From the cell containing the given text, extract its center point as (x, y) coordinate. 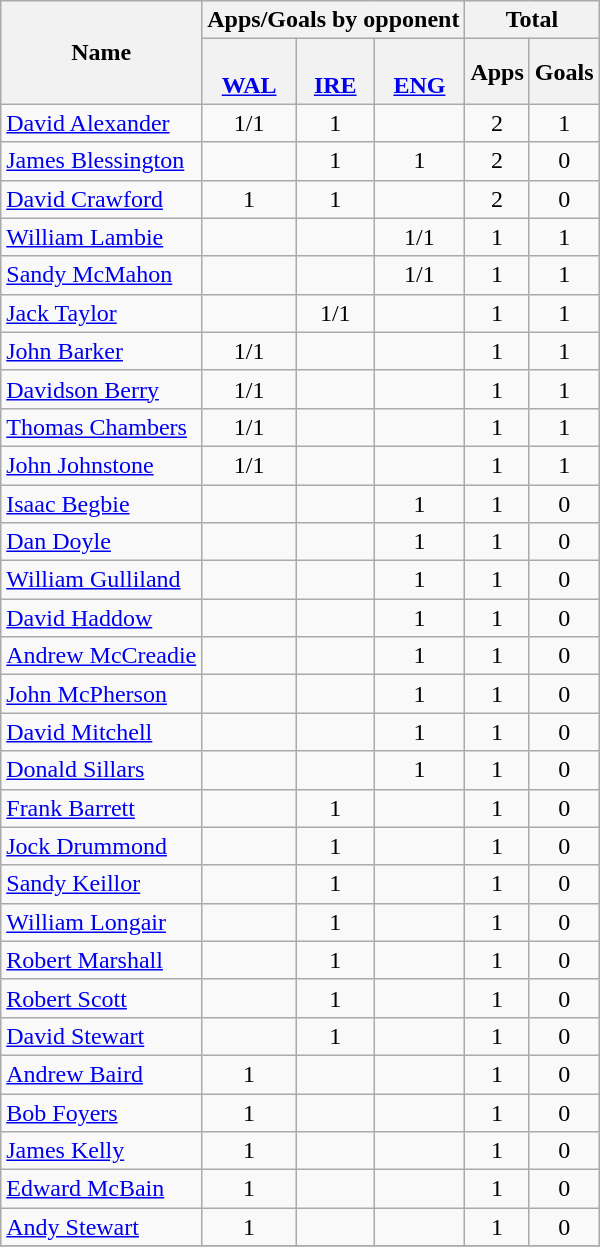
Davidson Berry (102, 389)
Andrew Baird (102, 1074)
Apps (497, 72)
Goals (564, 72)
Jack Taylor (102, 313)
Edward McBain (102, 1189)
Andrew McCreadie (102, 656)
James Blessington (102, 161)
David Haddow (102, 618)
Sandy McMahon (102, 275)
Andy Stewart (102, 1227)
James Kelly (102, 1151)
David Crawford (102, 199)
WAL (250, 72)
John Johnstone (102, 465)
Dan Doyle (102, 542)
Isaac Begbie (102, 503)
John Barker (102, 351)
Robert Marshall (102, 960)
William Gulliland (102, 580)
William Longair (102, 922)
John McPherson (102, 694)
Frank Barrett (102, 808)
Sandy Keillor (102, 884)
David Mitchell (102, 732)
David Stewart (102, 1036)
Apps/Goals by opponent (334, 20)
Thomas Chambers (102, 427)
Bob Foyers (102, 1113)
ENG (420, 72)
William Lambie (102, 237)
Robert Scott (102, 998)
David Alexander (102, 123)
Name (102, 52)
Total (532, 20)
Jock Drummond (102, 846)
Donald Sillars (102, 770)
IRE (336, 72)
